Scan for the cell matching the given text and deliver its [X, Y] coordinate at center. 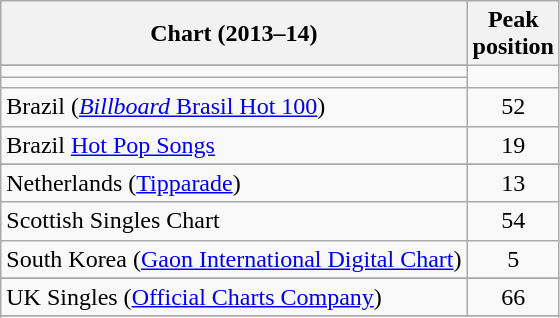
52 [513, 107]
Brazil Hot Pop Songs [234, 145]
66 [513, 297]
Scottish Singles Chart [234, 221]
13 [513, 183]
Brazil (Billboard Brasil Hot 100) [234, 107]
Chart (2013–14) [234, 34]
54 [513, 221]
UK Singles (Official Charts Company) [234, 297]
5 [513, 259]
19 [513, 145]
South Korea (Gaon International Digital Chart) [234, 259]
Netherlands (Tipparade) [234, 183]
Peakposition [513, 34]
